Extract the [x, y] coordinate from the center of the cell holding the provided text.  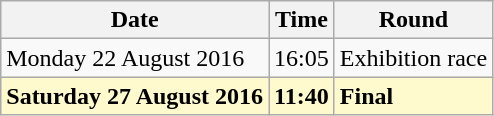
Final [413, 96]
16:05 [302, 58]
Saturday 27 August 2016 [135, 96]
Date [135, 20]
Time [302, 20]
Round [413, 20]
11:40 [302, 96]
Exhibition race [413, 58]
Monday 22 August 2016 [135, 58]
